Pinpoint the cell where the given text exists, returning its (x, y) midpoint coordinate. 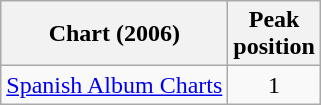
Spanish Album Charts (114, 85)
Chart (2006) (114, 34)
1 (274, 85)
Peakposition (274, 34)
